Search for the cell housing the specified text and yield its (x, y) center coordinate. 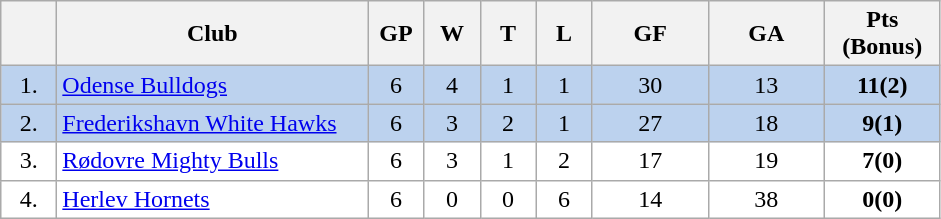
GA (766, 34)
13 (766, 85)
3. (29, 161)
18 (766, 123)
0(0) (882, 199)
14 (650, 199)
GP (396, 34)
4 (452, 85)
Odense Bulldogs (212, 85)
27 (650, 123)
11(2) (882, 85)
L (564, 34)
GF (650, 34)
Frederikshavn White Hawks (212, 123)
Herlev Hornets (212, 199)
T (508, 34)
Club (212, 34)
Pts (Bonus) (882, 34)
4. (29, 199)
Rødovre Mighty Bulls (212, 161)
W (452, 34)
19 (766, 161)
2. (29, 123)
17 (650, 161)
30 (650, 85)
9(1) (882, 123)
7(0) (882, 161)
38 (766, 199)
1. (29, 85)
